Capture the cell that displays the provided text and extract its [x, y] central coordinate. 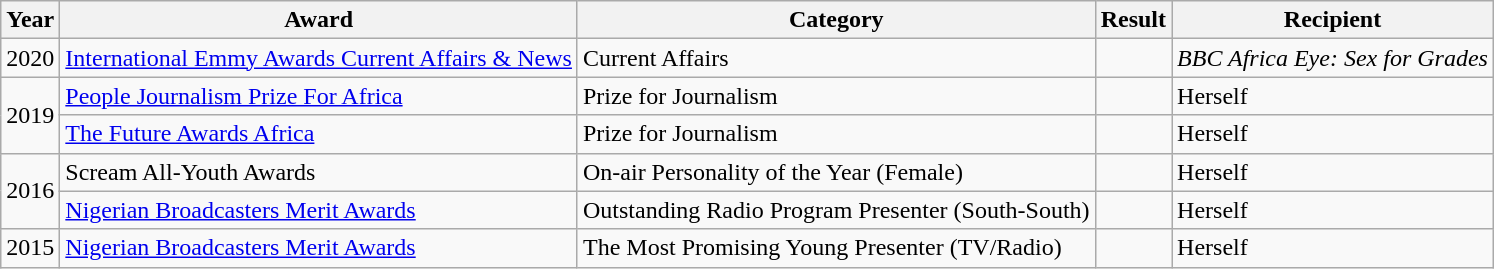
2015 [30, 248]
Award [319, 20]
The Future Awards Africa [319, 134]
Year [30, 20]
Recipient [1333, 20]
People Journalism Prize For Africa [319, 96]
Scream All-Youth Awards [319, 172]
On-air Personality of the Year (Female) [836, 172]
BBC Africa Eye: Sex for Grades [1333, 58]
Result [1133, 20]
2016 [30, 191]
The Most Promising Young Presenter (TV/Radio) [836, 248]
Outstanding Radio Program Presenter (South-South) [836, 210]
Category [836, 20]
International Emmy Awards Current Affairs & News [319, 58]
Current Affairs [836, 58]
2019 [30, 115]
2020 [30, 58]
